Output the [X, Y] coordinate of the center of the cell containing the given text.  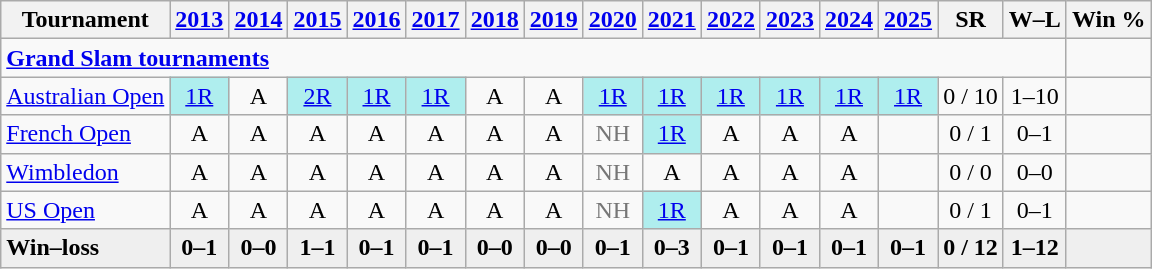
SR [971, 20]
2013 [200, 20]
Australian Open [86, 96]
2021 [672, 20]
Grand Slam tournaments [534, 58]
2020 [612, 20]
2025 [908, 20]
2015 [318, 20]
0 / 10 [971, 96]
0 / 0 [971, 172]
2014 [258, 20]
2R [318, 96]
Wimbledon [86, 172]
French Open [86, 134]
Tournament [86, 20]
0 / 12 [971, 248]
2017 [436, 20]
US Open [86, 210]
2022 [730, 20]
Win % [1108, 20]
2023 [790, 20]
W–L [1034, 20]
0–3 [672, 248]
2018 [494, 20]
1–12 [1034, 248]
1–10 [1034, 96]
2019 [554, 20]
2016 [376, 20]
Win–loss [86, 248]
1–1 [318, 248]
2024 [848, 20]
